Provide the [x, y] coordinate of the cell's center where the given text is located.  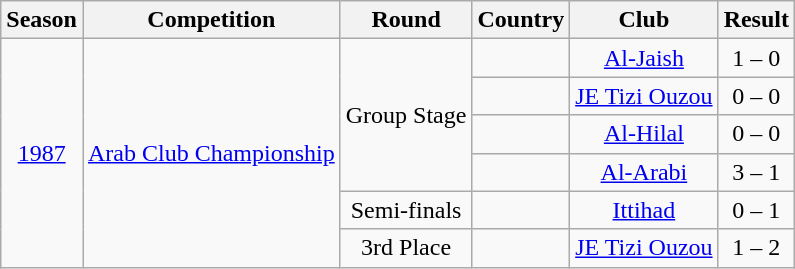
Country [521, 20]
Round [406, 20]
Group Stage [406, 115]
Semi-finals [406, 210]
Season [42, 20]
3rd Place [406, 248]
Competition [211, 20]
1 – 0 [756, 58]
Al-Jaish [644, 58]
Al-Hilal [644, 134]
Arab Club Championship [211, 153]
1987 [42, 153]
1 – 2 [756, 248]
Al-Arabi [644, 172]
3 – 1 [756, 172]
Ittihad [644, 210]
Result [756, 20]
Club [644, 20]
0 – 1 [756, 210]
